Return the (x, y) coordinate for the center point of the cell that contains the specified text.  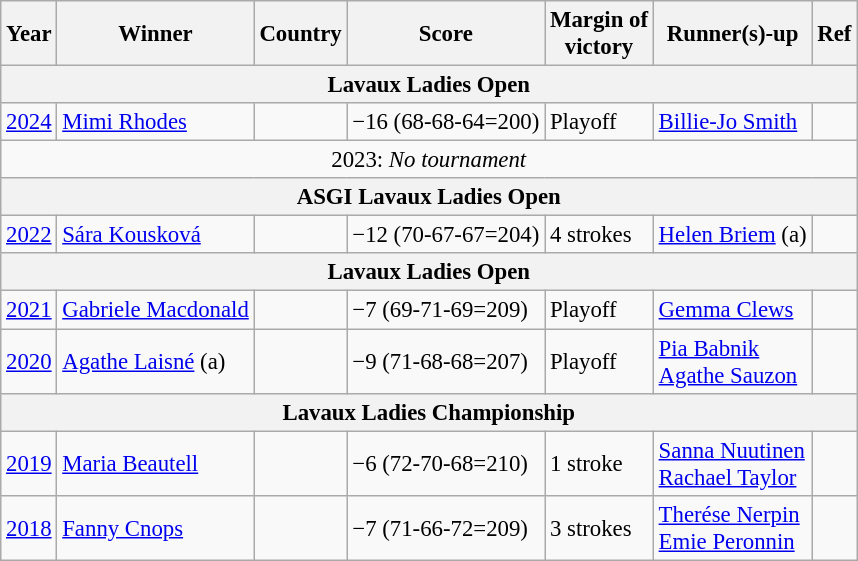
2024 (29, 122)
Margin ofvictory (600, 34)
−6 (72-70-68=210) (446, 464)
2019 (29, 464)
Winner (156, 34)
2021 (29, 310)
−12 (70-67-67=204) (446, 235)
2022 (29, 235)
2020 (29, 362)
3 strokes (600, 528)
Pia Babnik Agathe Sauzon (732, 362)
Maria Beautell (156, 464)
Sára Kousková (156, 235)
2023: No tournament (429, 160)
2018 (29, 528)
Runner(s)-up (732, 34)
Therése Nerpin Emie Peronnin (732, 528)
−7 (71-66-72=209) (446, 528)
Lavaux Ladies Championship (429, 412)
Gabriele Macdonald (156, 310)
−7 (69-71-69=209) (446, 310)
Score (446, 34)
Billie-Jo Smith (732, 122)
Mimi Rhodes (156, 122)
Fanny Cnops (156, 528)
Helen Briem (a) (732, 235)
Agathe Laisné (a) (156, 362)
−16 (68-68-64=200) (446, 122)
ASGI Lavaux Ladies Open (429, 197)
1 stroke (600, 464)
Sanna Nuutinen Rachael Taylor (732, 464)
Country (300, 34)
Year (29, 34)
−9 (71-68-68=207) (446, 362)
4 strokes (600, 235)
Ref (834, 34)
Gemma Clews (732, 310)
